Detect which cell encompasses the target text, then output its (x, y) center coordinate. 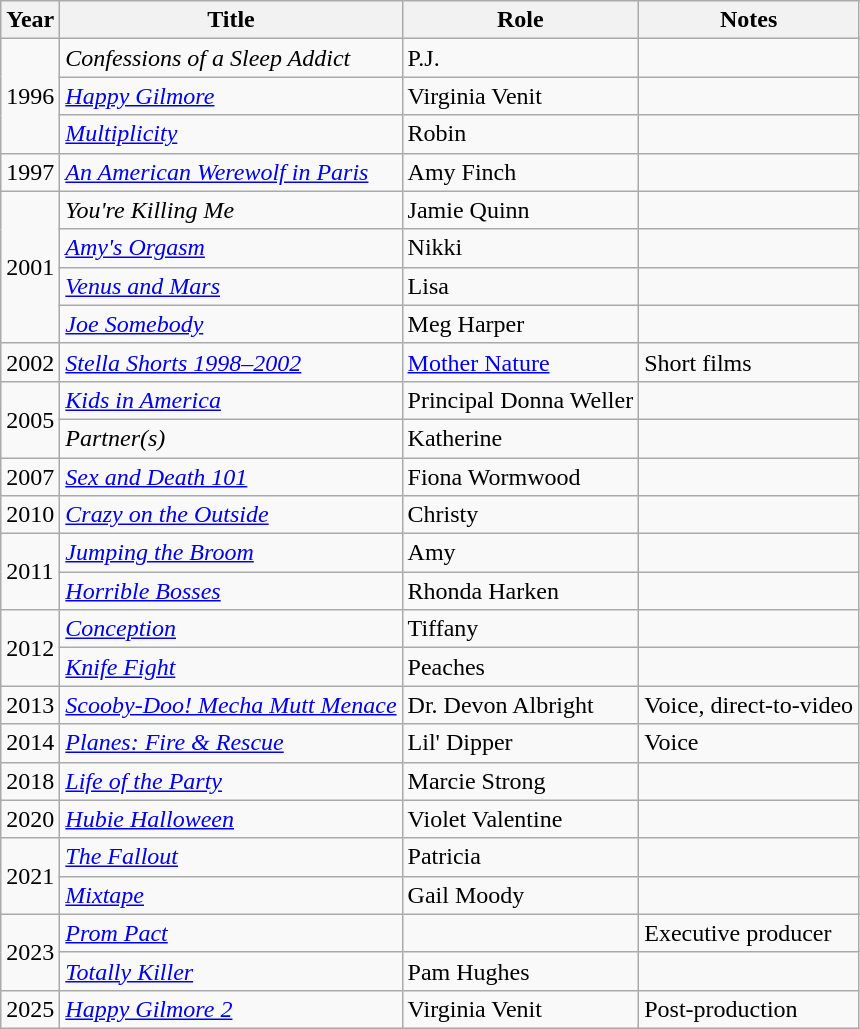
Katherine (520, 438)
Christy (520, 515)
Prom Pact (231, 933)
Rhonda Harken (520, 591)
Horrible Bosses (231, 591)
2010 (30, 515)
Peaches (520, 667)
Meg Harper (520, 324)
Marcie Strong (520, 781)
Planes: Fire & Rescue (231, 743)
Mixtape (231, 895)
2020 (30, 819)
Title (231, 20)
Amy (520, 553)
Principal Donna Weller (520, 400)
2001 (30, 267)
2021 (30, 876)
Crazy on the Outside (231, 515)
2005 (30, 419)
You're Killing Me (231, 210)
Multiplicity (231, 134)
Executive producer (749, 933)
Voice, direct-to-video (749, 705)
Conception (231, 629)
Notes (749, 20)
Mother Nature (520, 362)
Lil' Dipper (520, 743)
Joe Somebody (231, 324)
Kids in America (231, 400)
2007 (30, 477)
2002 (30, 362)
Role (520, 20)
Totally Killer (231, 971)
Life of the Party (231, 781)
Amy's Orgasm (231, 248)
Partner(s) (231, 438)
Happy Gilmore 2 (231, 1009)
Sex and Death 101 (231, 477)
2025 (30, 1009)
Happy Gilmore (231, 96)
Venus and Mars (231, 286)
2018 (30, 781)
Hubie Halloween (231, 819)
Pam Hughes (520, 971)
Scooby-Doo! Mecha Mutt Menace (231, 705)
Voice (749, 743)
Knife Fight (231, 667)
Robin (520, 134)
Short films (749, 362)
An American Werewolf in Paris (231, 172)
2013 (30, 705)
Lisa (520, 286)
Nikki (520, 248)
Tiffany (520, 629)
2014 (30, 743)
Dr. Devon Albright (520, 705)
P.J. (520, 58)
Jumping the Broom (231, 553)
Violet Valentine (520, 819)
Patricia (520, 857)
2012 (30, 648)
Post-production (749, 1009)
Confessions of a Sleep Addict (231, 58)
2011 (30, 572)
Stella Shorts 1998–2002 (231, 362)
2023 (30, 952)
1996 (30, 96)
Fiona Wormwood (520, 477)
Gail Moody (520, 895)
The Fallout (231, 857)
Jamie Quinn (520, 210)
Amy Finch (520, 172)
Year (30, 20)
1997 (30, 172)
